Search for the cell housing the specified text and yield its (x, y) center coordinate. 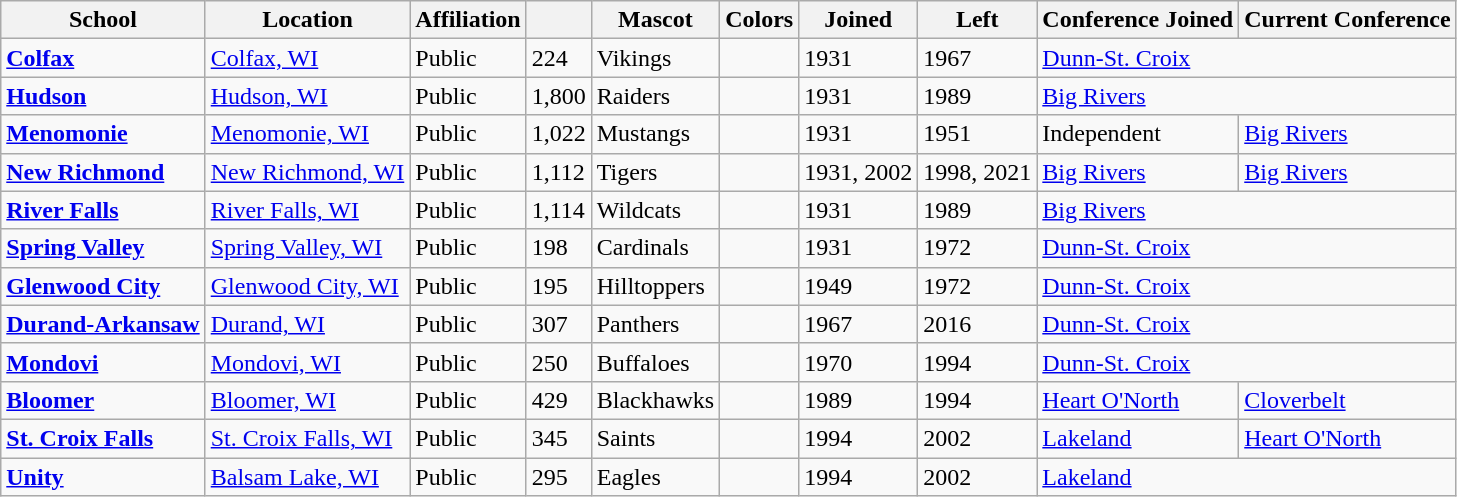
Unity (103, 477)
Joined (858, 20)
250 (558, 362)
Mondovi, WI (308, 362)
295 (558, 477)
Spring Valley (103, 248)
Durand-Arkansaw (103, 324)
Saints (655, 438)
429 (558, 400)
Mustangs (655, 134)
River Falls (103, 210)
Colors (760, 20)
2016 (978, 324)
224 (558, 58)
St. Croix Falls (103, 438)
Mondovi (103, 362)
Panthers (655, 324)
1931, 2002 (858, 172)
Mascot (655, 20)
1951 (978, 134)
1,114 (558, 210)
Affiliation (468, 20)
Cloverbelt (1348, 400)
Glenwood City, WI (308, 286)
Left (978, 20)
307 (558, 324)
Conference Joined (1138, 20)
1998, 2021 (978, 172)
Bloomer (103, 400)
Buffaloes (655, 362)
Location (308, 20)
Menomonie, WI (308, 134)
Spring Valley, WI (308, 248)
Hudson (103, 96)
Menomonie (103, 134)
Independent (1138, 134)
198 (558, 248)
1970 (858, 362)
1,112 (558, 172)
Durand, WI (308, 324)
Eagles (655, 477)
Glenwood City (103, 286)
Hudson, WI (308, 96)
Raiders (655, 96)
Wildcats (655, 210)
Current Conference (1348, 20)
Blackhawks (655, 400)
195 (558, 286)
1,800 (558, 96)
Colfax (103, 58)
Vikings (655, 58)
Bloomer, WI (308, 400)
New Richmond, WI (308, 172)
New Richmond (103, 172)
Colfax, WI (308, 58)
1949 (858, 286)
345 (558, 438)
Cardinals (655, 248)
Balsam Lake, WI (308, 477)
1,022 (558, 134)
River Falls, WI (308, 210)
Hilltoppers (655, 286)
School (103, 20)
St. Croix Falls, WI (308, 438)
Tigers (655, 172)
